From the cell containing the given text, extract its center point as [x, y] coordinate. 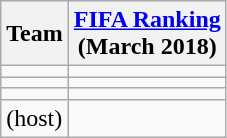
FIFA Ranking(March 2018) [147, 34]
Team [35, 34]
(host) [35, 118]
